Return the (x, y) coordinate for the center point of the cell that contains the specified text.  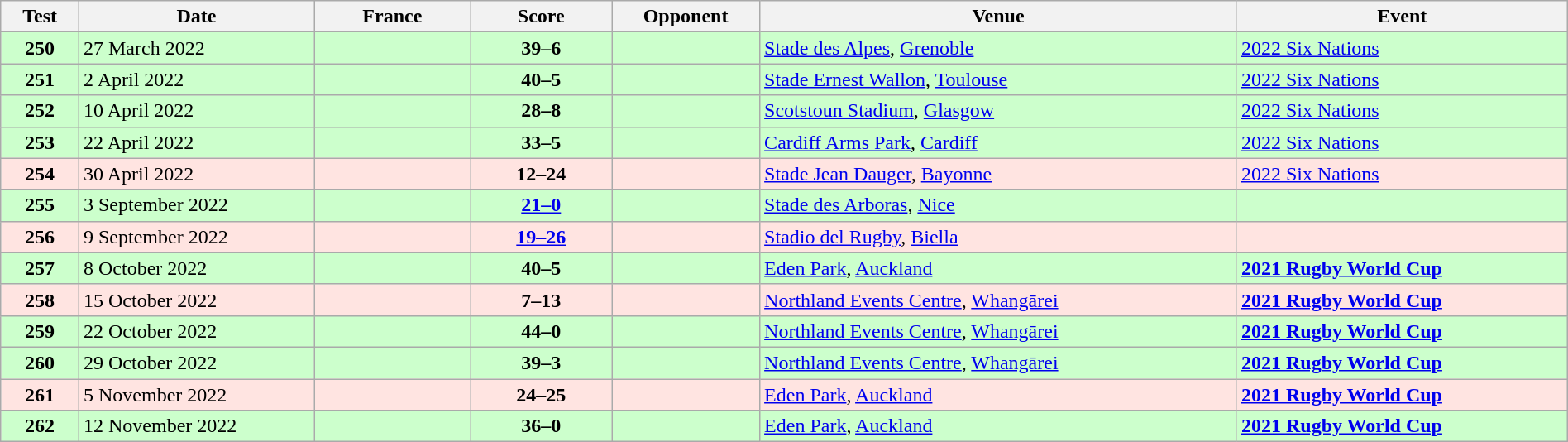
Score (541, 17)
251 (40, 79)
21–0 (541, 205)
44–0 (541, 331)
12–24 (541, 174)
15 October 2022 (196, 300)
Venue (999, 17)
33–5 (541, 142)
France (392, 17)
28–8 (541, 111)
5 November 2022 (196, 395)
22 April 2022 (196, 142)
39–3 (541, 363)
250 (40, 48)
2 April 2022 (196, 79)
258 (40, 300)
8 October 2022 (196, 268)
Stade Jean Dauger, Bayonne (999, 174)
30 April 2022 (196, 174)
Stade des Alpes, Grenoble (999, 48)
36–0 (541, 426)
Scotstoun Stadium, Glasgow (999, 111)
Stade Ernest Wallon, Toulouse (999, 79)
Stadio del Rugby, Biella (999, 237)
256 (40, 237)
3 September 2022 (196, 205)
Cardiff Arms Park, Cardiff (999, 142)
252 (40, 111)
39–6 (541, 48)
253 (40, 142)
254 (40, 174)
29 October 2022 (196, 363)
12 November 2022 (196, 426)
Event (1402, 17)
259 (40, 331)
262 (40, 426)
22 October 2022 (196, 331)
255 (40, 205)
257 (40, 268)
261 (40, 395)
24–25 (541, 395)
27 March 2022 (196, 48)
7–13 (541, 300)
Date (196, 17)
19–26 (541, 237)
10 April 2022 (196, 111)
Opponent (686, 17)
Test (40, 17)
260 (40, 363)
9 September 2022 (196, 237)
Stade des Arboras, Nice (999, 205)
